Return [x, y] of the center of cell containing provided text 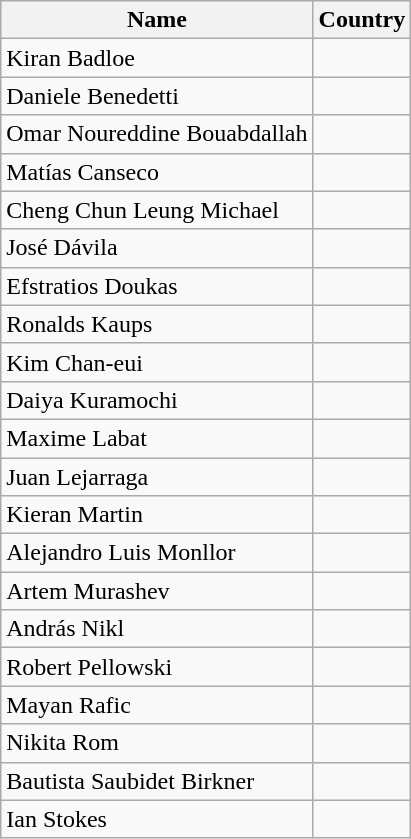
Efstratios Doukas [157, 286]
Name [157, 20]
Artem Murashev [157, 591]
Cheng Chun Leung Michael [157, 210]
Juan Lejarraga [157, 477]
Country [362, 20]
Bautista Saubidet Birkner [157, 781]
Kim Chan-eui [157, 362]
Kiran Badloe [157, 58]
András Nikl [157, 629]
Kieran Martin [157, 515]
Mayan Rafic [157, 705]
Omar Noureddine Bouabdallah [157, 134]
Robert Pellowski [157, 667]
Alejandro Luis Monllor [157, 553]
Ronalds Kaups [157, 324]
José Dávila [157, 248]
Nikita Rom [157, 743]
Ian Stokes [157, 819]
Daniele Benedetti [157, 96]
Daiya Kuramochi [157, 400]
Matías Canseco [157, 172]
Maxime Labat [157, 438]
